Locate the cell with the specified text and output its (X, Y) center coordinate. 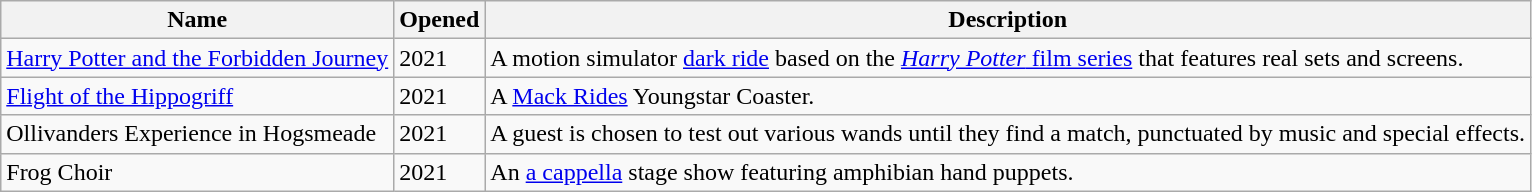
Name (198, 20)
Description (1008, 20)
A Mack Rides Youngstar Coaster. (1008, 96)
An a cappella stage show featuring amphibian hand puppets. (1008, 172)
Ollivanders Experience in Hogsmeade (198, 134)
Frog Choir (198, 172)
Harry Potter and the Forbidden Journey (198, 58)
A motion simulator dark ride based on the Harry Potter film series that features real sets and screens. (1008, 58)
A guest is chosen to test out various wands until they find a match, punctuated by music and special effects. (1008, 134)
Opened (440, 20)
Flight of the Hippogriff (198, 96)
